For the text-containing cell, return its midpoint in (X, Y) coordinate format. 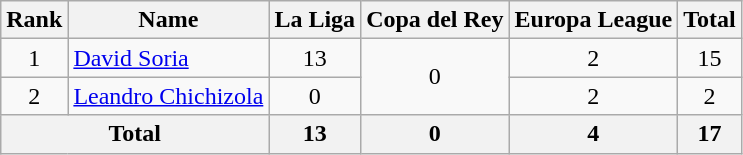
1 (34, 58)
Name (168, 20)
17 (710, 134)
La Liga (315, 20)
David Soria (168, 58)
15 (710, 58)
Rank (34, 20)
Leandro Chichizola (168, 96)
Europa League (594, 20)
Copa del Rey (435, 20)
4 (594, 134)
